Detect which cell encompasses the target text, then output its (X, Y) center coordinate. 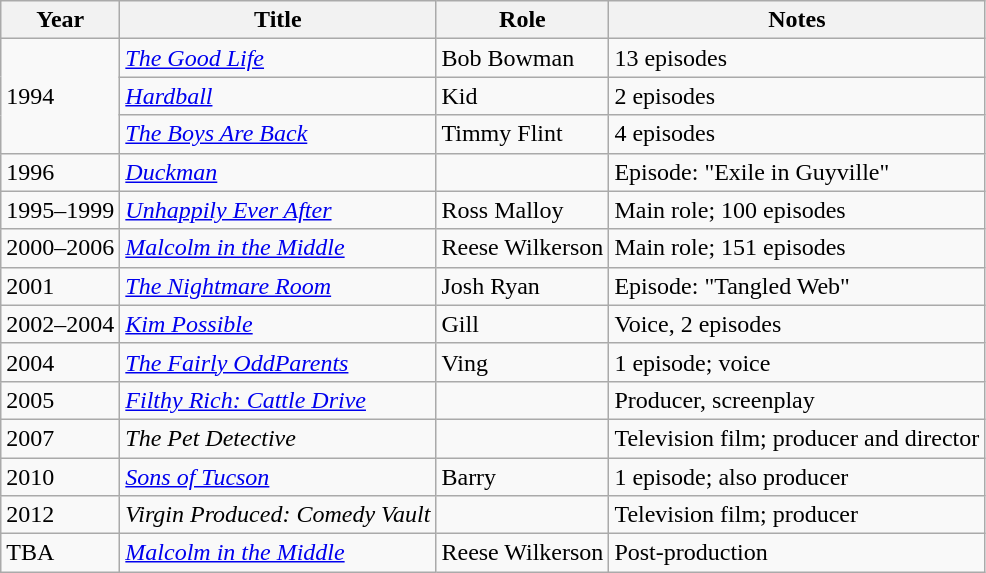
Main role; 151 episodes (797, 248)
The Nightmare Room (278, 286)
Title (278, 20)
Duckman (278, 172)
Hardball (278, 96)
2010 (60, 477)
Filthy Rich: Cattle Drive (278, 400)
1 episode; also producer (797, 477)
Kid (522, 96)
Voice, 2 episodes (797, 324)
Sons of Tucson (278, 477)
1995–1999 (60, 210)
2012 (60, 515)
Bob Bowman (522, 58)
Virgin Produced: Comedy Vault (278, 515)
Episode: "Exile in Guyville" (797, 172)
13 episodes (797, 58)
4 episodes (797, 134)
The Boys Are Back (278, 134)
Ving (522, 362)
Timmy Flint (522, 134)
Gill (522, 324)
1996 (60, 172)
Unhappily Ever After (278, 210)
Television film; producer and director (797, 438)
Year (60, 20)
The Fairly OddParents (278, 362)
TBA (60, 553)
Kim Possible (278, 324)
2000–2006 (60, 248)
Television film; producer (797, 515)
The Pet Detective (278, 438)
Notes (797, 20)
Role (522, 20)
2004 (60, 362)
Barry (522, 477)
2002–2004 (60, 324)
1 episode; voice (797, 362)
Main role; 100 episodes (797, 210)
2 episodes (797, 96)
Producer, screenplay (797, 400)
Episode: "Tangled Web" (797, 286)
Post-production (797, 553)
1994 (60, 96)
Josh Ryan (522, 286)
2005 (60, 400)
Ross Malloy (522, 210)
The Good Life (278, 58)
2007 (60, 438)
2001 (60, 286)
